Output the (X, Y) coordinate of the center of the cell containing the given text.  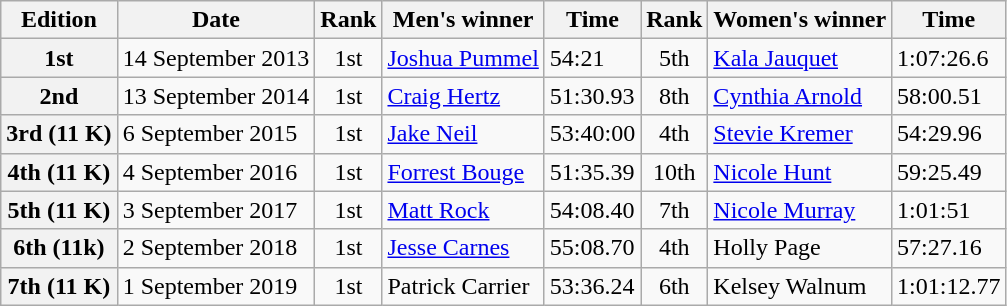
Nicole Hunt (800, 172)
Holly Page (800, 248)
59:25.49 (949, 172)
4 September 2016 (216, 172)
2nd (59, 96)
1:07:26.6 (949, 58)
53:36.24 (592, 286)
10th (674, 172)
Date (216, 20)
51:30.93 (592, 96)
Kelsey Walnum (800, 286)
Jesse Carnes (463, 248)
Men's winner (463, 20)
5th (674, 58)
1 September 2019 (216, 286)
Joshua Pummel (463, 58)
Craig Hertz (463, 96)
54:08.40 (592, 210)
5th (11 K) (59, 210)
Nicole Murray (800, 210)
7th (674, 210)
3 September 2017 (216, 210)
6th (674, 286)
Cynthia Arnold (800, 96)
6 September 2015 (216, 134)
6th (11k) (59, 248)
Stevie Kremer (800, 134)
3rd (11 K) (59, 134)
Patrick Carrier (463, 286)
Kala Jauquet (800, 58)
14 September 2013 (216, 58)
1:01:51 (949, 210)
Matt Rock (463, 210)
51:35.39 (592, 172)
Forrest Bouge (463, 172)
7th (11 K) (59, 286)
1:01:12.77 (949, 286)
53:40:00 (592, 134)
Jake Neil (463, 134)
8th (674, 96)
58:00.51 (949, 96)
54:21 (592, 58)
55:08.70 (592, 248)
Edition (59, 20)
4th (11 K) (59, 172)
57:27.16 (949, 248)
13 September 2014 (216, 96)
54:29.96 (949, 134)
2 September 2018 (216, 248)
Women's winner (800, 20)
